Provide the [X, Y] coordinate of the cell's center where the given text is located.  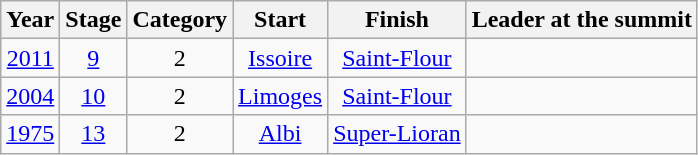
Limoges [280, 96]
1975 [30, 134]
Year [30, 20]
Albi [280, 134]
Leader at the summit [582, 20]
Category [180, 20]
Issoire [280, 58]
2004 [30, 96]
2011 [30, 58]
Finish [398, 20]
10 [94, 96]
Super-Lioran [398, 134]
Stage [94, 20]
Start [280, 20]
9 [94, 58]
13 [94, 134]
